Capture the cell that displays the provided text and extract its (x, y) central coordinate. 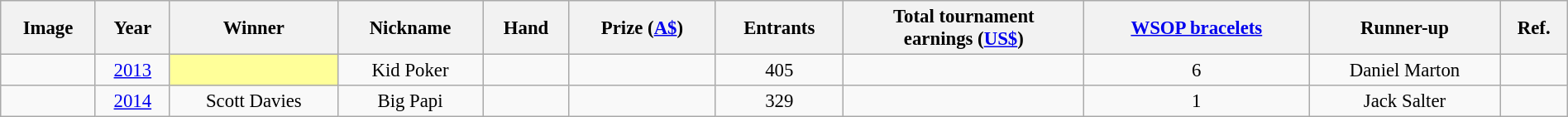
Nickname (410, 28)
Hand (526, 28)
Prize (A$) (642, 28)
Jack Salter (1404, 101)
Total tournamentearnings (US$) (964, 28)
2013 (132, 71)
Image (48, 28)
Runner-up (1404, 28)
329 (779, 101)
1 (1197, 101)
Year (132, 28)
Daniel Marton (1404, 71)
405 (779, 71)
Entrants (779, 28)
WSOP bracelets (1197, 28)
Big Papi (410, 101)
2014 (132, 101)
Ref. (1533, 28)
Kid Poker (410, 71)
Winner (253, 28)
6 (1197, 71)
Scott Davies (253, 101)
